Extract the [X, Y] coordinate from the center of the cell holding the provided text.  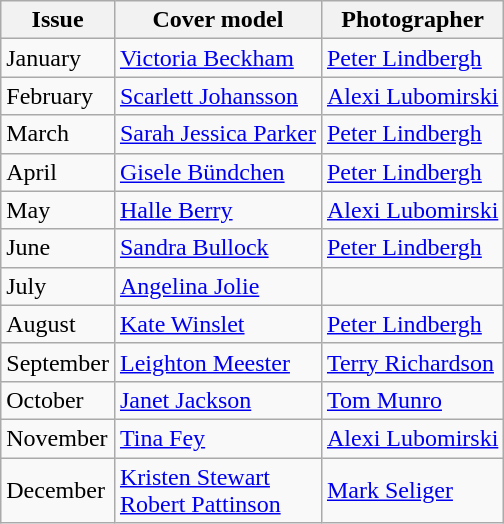
March [58, 134]
April [58, 172]
September [58, 362]
February [58, 96]
Photographer [412, 20]
Mark Seliger [412, 490]
August [58, 324]
Kristen StewartRobert Pattinson [218, 490]
Tina Fey [218, 438]
Terry Richardson [412, 362]
Kate Winslet [218, 324]
Issue [58, 20]
November [58, 438]
Sandra Bullock [218, 248]
July [58, 286]
January [58, 58]
Janet Jackson [218, 400]
Gisele Bündchen [218, 172]
Angelina Jolie [218, 286]
Cover model [218, 20]
Victoria Beckham [218, 58]
Leighton Meester [218, 362]
October [58, 400]
Scarlett Johansson [218, 96]
June [58, 248]
Tom Munro [412, 400]
Sarah Jessica Parker [218, 134]
Halle Berry [218, 210]
May [58, 210]
December [58, 490]
